Provide the [x, y] coordinate of the cell's center where the given text is located.  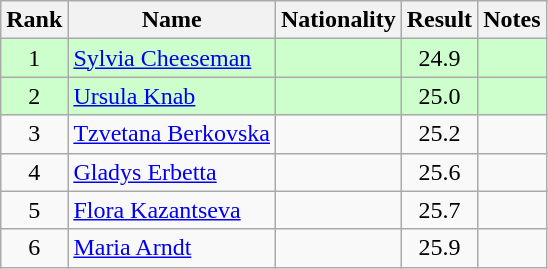
Nationality [339, 20]
25.9 [439, 248]
Result [439, 20]
Rank [34, 20]
3 [34, 134]
25.6 [439, 172]
Name [172, 20]
Ursula Knab [172, 96]
1 [34, 58]
6 [34, 248]
25.0 [439, 96]
25.2 [439, 134]
5 [34, 210]
25.7 [439, 210]
Gladys Erbetta [172, 172]
Tzvetana Berkovska [172, 134]
24.9 [439, 58]
Flora Kazantseva [172, 210]
Notes [512, 20]
Maria Arndt [172, 248]
Sylvia Cheeseman [172, 58]
4 [34, 172]
2 [34, 96]
